Search for the cell housing the specified text and yield its (x, y) center coordinate. 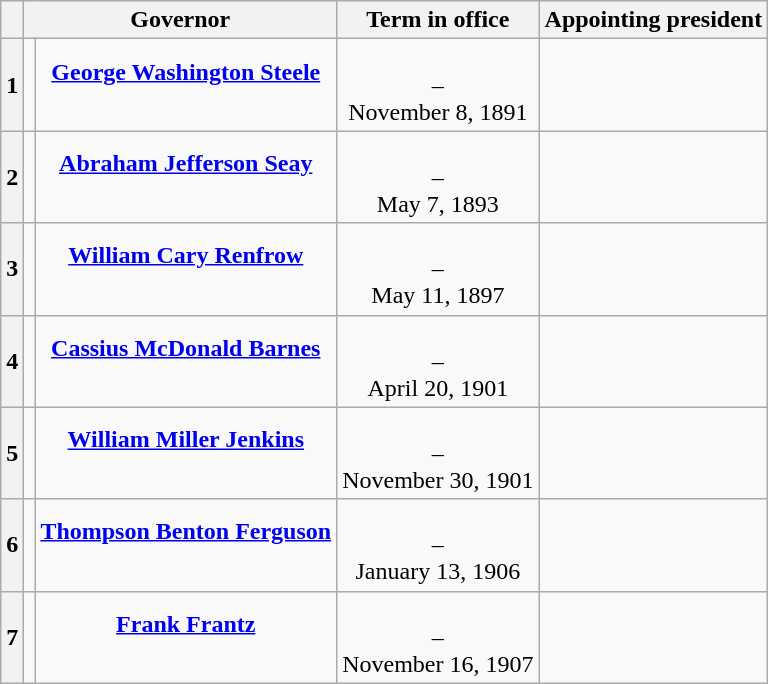
William Cary Renfrow (186, 269)
Appointing president (654, 20)
–November 16, 1907 (438, 637)
–November 30, 1901 (438, 453)
Governor (180, 20)
6 (12, 545)
7 (12, 637)
–April 20, 1901 (438, 361)
Term in office (438, 20)
2 (12, 177)
–May 11, 1897 (438, 269)
–November 8, 1891 (438, 85)
5 (12, 453)
William Miller Jenkins (186, 453)
Frank Frantz (186, 637)
4 (12, 361)
George Washington Steele (186, 85)
Cassius McDonald Barnes (186, 361)
Abraham Jefferson Seay (186, 177)
3 (12, 269)
–January 13, 1906 (438, 545)
Thompson Benton Ferguson (186, 545)
1 (12, 85)
–May 7, 1893 (438, 177)
